From the cell containing the given text, extract its center point as [X, Y] coordinate. 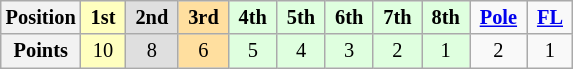
Pole [498, 17]
2nd [152, 17]
5th [301, 17]
7th [397, 17]
3 [349, 51]
5 [253, 51]
10 [104, 51]
Position [41, 17]
6 [203, 51]
8th [446, 17]
8 [152, 51]
4th [253, 17]
FL [550, 17]
6th [349, 17]
4 [301, 51]
1st [104, 17]
3rd [203, 17]
Points [41, 51]
